Provide the [x, y] coordinate of the cell's center where the given text is located.  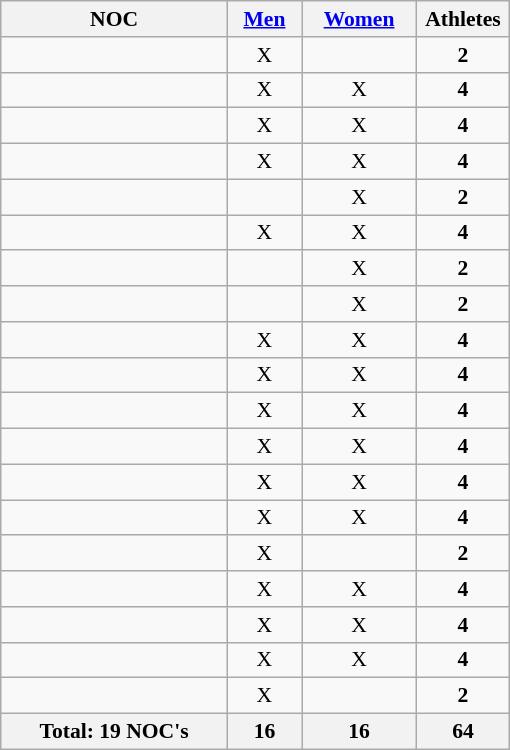
NOC [114, 19]
Men [264, 19]
Athletes [464, 19]
Women [360, 19]
64 [464, 732]
Total: 19 NOC's [114, 732]
